Search for the cell housing the specified text and yield its [x, y] center coordinate. 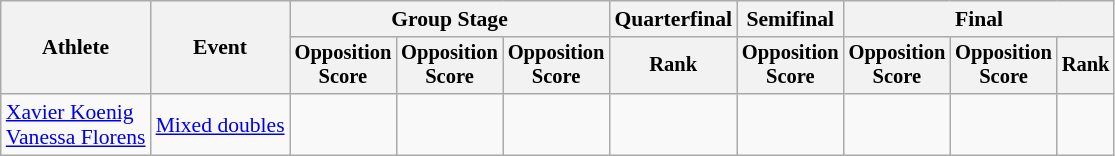
Event [220, 48]
Semifinal [790, 19]
Final [980, 19]
Athlete [76, 48]
Xavier KoenigVanessa Florens [76, 124]
Quarterfinal [673, 19]
Mixed doubles [220, 124]
Group Stage [450, 19]
